Find where the given text appears and provide that cell's center as (x, y) coordinate. 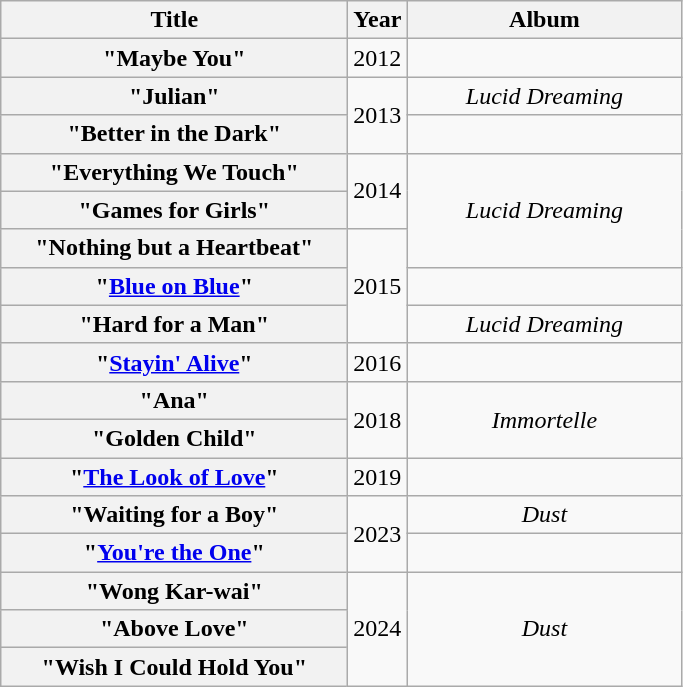
Immortelle (544, 419)
"Julian" (174, 96)
"Hard for a Man" (174, 324)
"Blue on Blue" (174, 286)
"Everything We Touch" (174, 172)
"Games for Girls" (174, 210)
"Better in the Dark" (174, 134)
"Ana" (174, 400)
2013 (378, 115)
"You're the One" (174, 553)
Title (174, 20)
2016 (378, 362)
"Stayin' Alive" (174, 362)
2023 (378, 534)
"Golden Child" (174, 438)
2019 (378, 477)
"Wong Kar-wai" (174, 591)
"Wish I Could Hold You" (174, 667)
"Waiting for a Boy" (174, 515)
Year (378, 20)
2024 (378, 629)
"The Look of Love" (174, 477)
2018 (378, 419)
2012 (378, 58)
Album (544, 20)
2015 (378, 286)
2014 (378, 191)
"Above Love" (174, 629)
"Maybe You" (174, 58)
"Nothing but a Heartbeat" (174, 248)
